Provide the (x, y) coordinate of the cell's center where the given text is located.  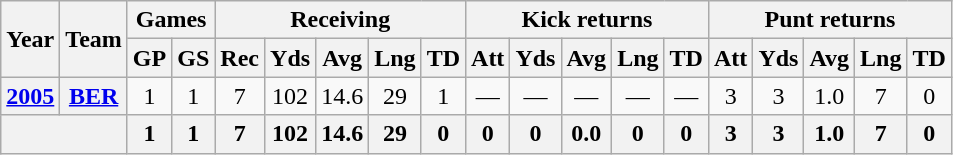
Receiving (340, 20)
Rec (240, 58)
GS (194, 58)
Year (30, 39)
0.0 (586, 134)
Team (94, 39)
2005 (30, 96)
Kick returns (588, 20)
Punt returns (830, 20)
GP (149, 58)
BER (94, 96)
Games (170, 20)
